Provide the [X, Y] coordinate of the cell's center where the given text is located.  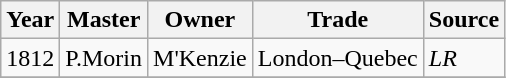
Owner [200, 20]
P.Morin [104, 58]
London–Quebec [338, 58]
M'Kenzie [200, 58]
Master [104, 20]
Trade [338, 20]
Year [30, 20]
Source [464, 20]
LR [464, 58]
1812 [30, 58]
